Provide the [x, y] coordinate of the cell's center where the given text is located.  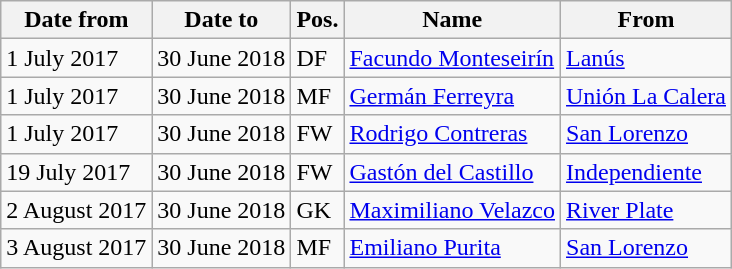
2 August 2017 [76, 210]
Unión La Calera [646, 96]
River Plate [646, 210]
Lanús [646, 58]
3 August 2017 [76, 248]
Date from [76, 20]
Maximiliano Velazco [452, 210]
Pos. [318, 20]
Name [452, 20]
Gastón del Castillo [452, 172]
Germán Ferreyra [452, 96]
From [646, 20]
Rodrigo Contreras [452, 134]
DF [318, 58]
GK [318, 210]
19 July 2017 [76, 172]
Date to [222, 20]
Independiente [646, 172]
Facundo Monteseirín [452, 58]
Emiliano Purita [452, 248]
